From the cell containing the given text, extract its center point as [X, Y] coordinate. 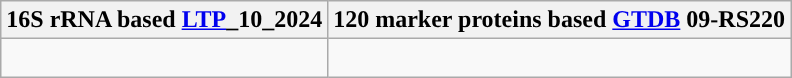
120 marker proteins based GTDB 09-RS220 [560, 20]
16S rRNA based LTP_10_2024 [164, 20]
